Locate the cell with the specified text and output its (X, Y) center coordinate. 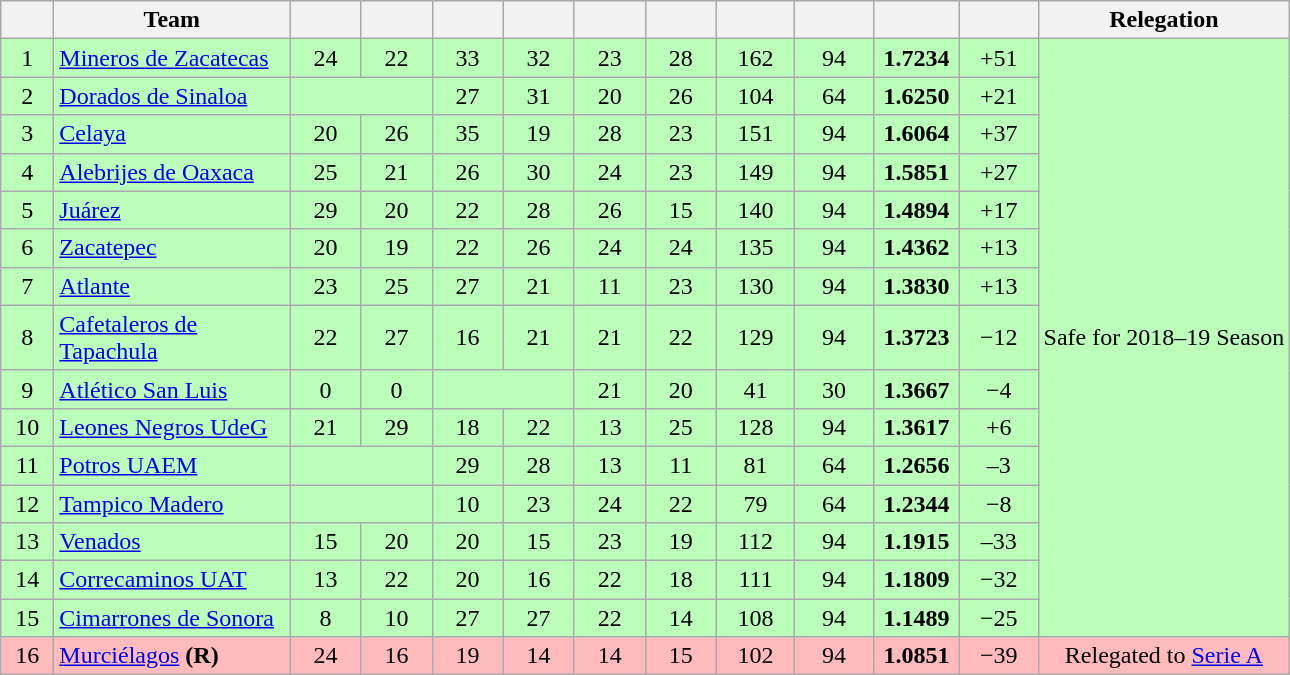
–3 (998, 465)
−4 (998, 389)
112 (756, 542)
−25 (998, 618)
102 (756, 656)
Safe for 2018–19 Season (1164, 338)
1.3667 (916, 389)
1.4362 (916, 248)
108 (756, 618)
1.0851 (916, 656)
1.1915 (916, 542)
1.3723 (916, 338)
Cafetaleros de Tapachula (172, 338)
111 (756, 580)
1.1489 (916, 618)
4 (28, 172)
1.2656 (916, 465)
Celaya (172, 134)
162 (756, 58)
Murciélagos (R) (172, 656)
5 (28, 210)
79 (756, 503)
130 (756, 286)
1.3830 (916, 286)
41 (756, 389)
−32 (998, 580)
32 (538, 58)
Atlético San Luis (172, 389)
Atlante (172, 286)
Juárez (172, 210)
2 (28, 96)
151 (756, 134)
Leones Negros UdeG (172, 427)
3 (28, 134)
31 (538, 96)
+6 (998, 427)
−39 (998, 656)
−12 (998, 338)
12 (28, 503)
135 (756, 248)
1.1809 (916, 580)
Relegation (1164, 20)
+27 (998, 172)
Potros UAEM (172, 465)
9 (28, 389)
1 (28, 58)
1.5851 (916, 172)
+17 (998, 210)
1.7234 (916, 58)
Team (172, 20)
−8 (998, 503)
129 (756, 338)
1.2344 (916, 503)
81 (756, 465)
1.4894 (916, 210)
1.3617 (916, 427)
35 (468, 134)
128 (756, 427)
Venados (172, 542)
149 (756, 172)
Zacatepec (172, 248)
104 (756, 96)
Alebrijes de Oaxaca (172, 172)
+37 (998, 134)
7 (28, 286)
+51 (998, 58)
6 (28, 248)
33 (468, 58)
Mineros de Zacatecas (172, 58)
Tampico Madero (172, 503)
1.6250 (916, 96)
Relegated to Serie A (1164, 656)
+21 (998, 96)
Correcaminos UAT (172, 580)
Dorados de Sinaloa (172, 96)
–33 (998, 542)
1.6064 (916, 134)
140 (756, 210)
Cimarrones de Sonora (172, 618)
